Pinpoint the cell where the given text exists, returning its [X, Y] midpoint coordinate. 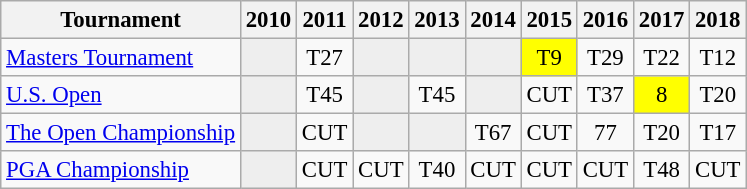
The Open Championship [121, 133]
2013 [437, 20]
Masters Tournament [121, 58]
2014 [493, 20]
T9 [549, 58]
2015 [549, 20]
T48 [661, 170]
PGA Championship [121, 170]
T17 [718, 133]
2012 [381, 20]
T40 [437, 170]
T37 [605, 95]
T27 [325, 58]
T22 [661, 58]
T12 [718, 58]
T29 [605, 58]
2016 [605, 20]
77 [605, 133]
T67 [493, 133]
8 [661, 95]
2018 [718, 20]
2010 [268, 20]
2011 [325, 20]
Tournament [121, 20]
U.S. Open [121, 95]
2017 [661, 20]
